Search for the cell housing the specified text and yield its (X, Y) center coordinate. 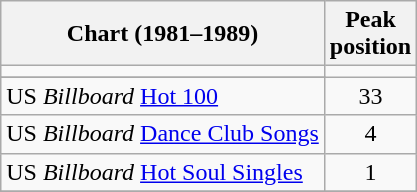
1 (370, 172)
4 (370, 134)
US Billboard Hot 100 (163, 96)
Peak position (370, 34)
US Billboard Hot Soul Singles (163, 172)
US Billboard Dance Club Songs (163, 134)
33 (370, 96)
Chart (1981–1989) (163, 34)
